From the cell containing the given text, extract its center point as (x, y) coordinate. 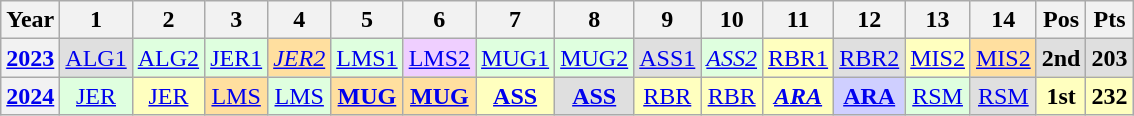
9 (668, 20)
RBR2 (870, 58)
ALG1 (96, 58)
6 (439, 20)
ALG2 (168, 58)
JER2 (300, 58)
11 (798, 20)
4 (300, 20)
Pos (1061, 20)
Pts (1110, 20)
2023 (30, 58)
203 (1110, 58)
2024 (30, 96)
7 (516, 20)
ASS2 (732, 58)
JER1 (236, 58)
1 (96, 20)
8 (594, 20)
RBR1 (798, 58)
10 (732, 20)
232 (1110, 96)
2 (168, 20)
2nd (1061, 58)
LMS2 (439, 58)
12 (870, 20)
5 (367, 20)
Year (30, 20)
14 (1003, 20)
13 (938, 20)
3 (236, 20)
MUG2 (594, 58)
ASS1 (668, 58)
LMS1 (367, 58)
MUG1 (516, 58)
1st (1061, 96)
